Return [X, Y] of the center of cell containing provided text 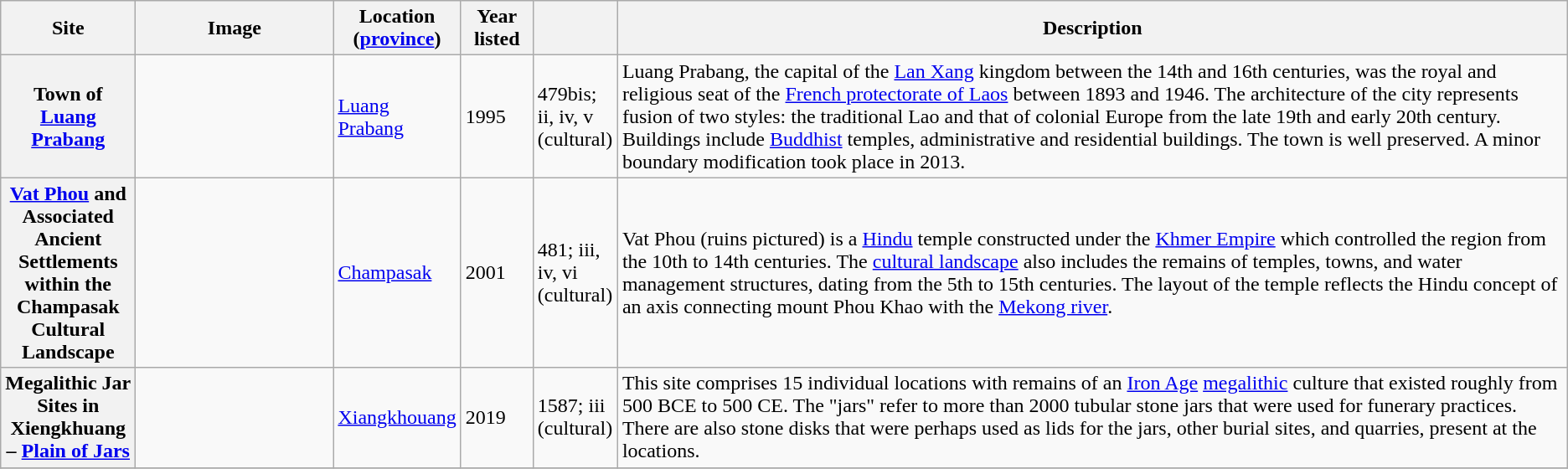
479bis; ii, iv, v (cultural) [575, 116]
1587; iii (cultural) [575, 417]
Town of Luang Prabang [69, 116]
2019 [497, 417]
Year listed [497, 28]
Champasak [397, 273]
481; iii, iv, vi (cultural) [575, 273]
Description [1092, 28]
Location (province) [397, 28]
Megalithic Jar Sites in Xiengkhuang – Plain of Jars [69, 417]
Luang Prabang [397, 116]
Xiangkhouang [397, 417]
Site [69, 28]
1995 [497, 116]
Vat Phou and Associated Ancient Settlements within the Champasak Cultural Landscape [69, 273]
2001 [497, 273]
Image [235, 28]
